Search for the cell housing the specified text and yield its (X, Y) center coordinate. 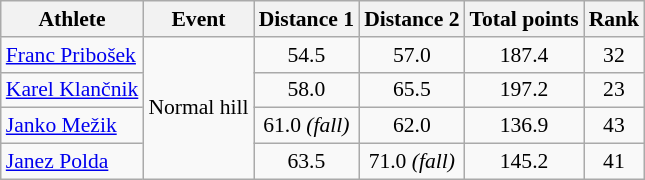
23 (614, 90)
Franc Pribošek (72, 55)
Distance 1 (306, 19)
Janko Mežik (72, 126)
Distance 2 (412, 19)
Total points (524, 19)
Rank (614, 19)
145.2 (524, 162)
Normal hill (198, 108)
43 (614, 126)
58.0 (306, 90)
136.9 (524, 126)
63.5 (306, 162)
Athlete (72, 19)
Event (198, 19)
41 (614, 162)
Karel Klančnik (72, 90)
71.0 (fall) (412, 162)
65.5 (412, 90)
57.0 (412, 55)
54.5 (306, 55)
61.0 (fall) (306, 126)
187.4 (524, 55)
Janez Polda (72, 162)
32 (614, 55)
197.2 (524, 90)
62.0 (412, 126)
